Provide the [x, y] coordinate of the cell's center where the given text is located.  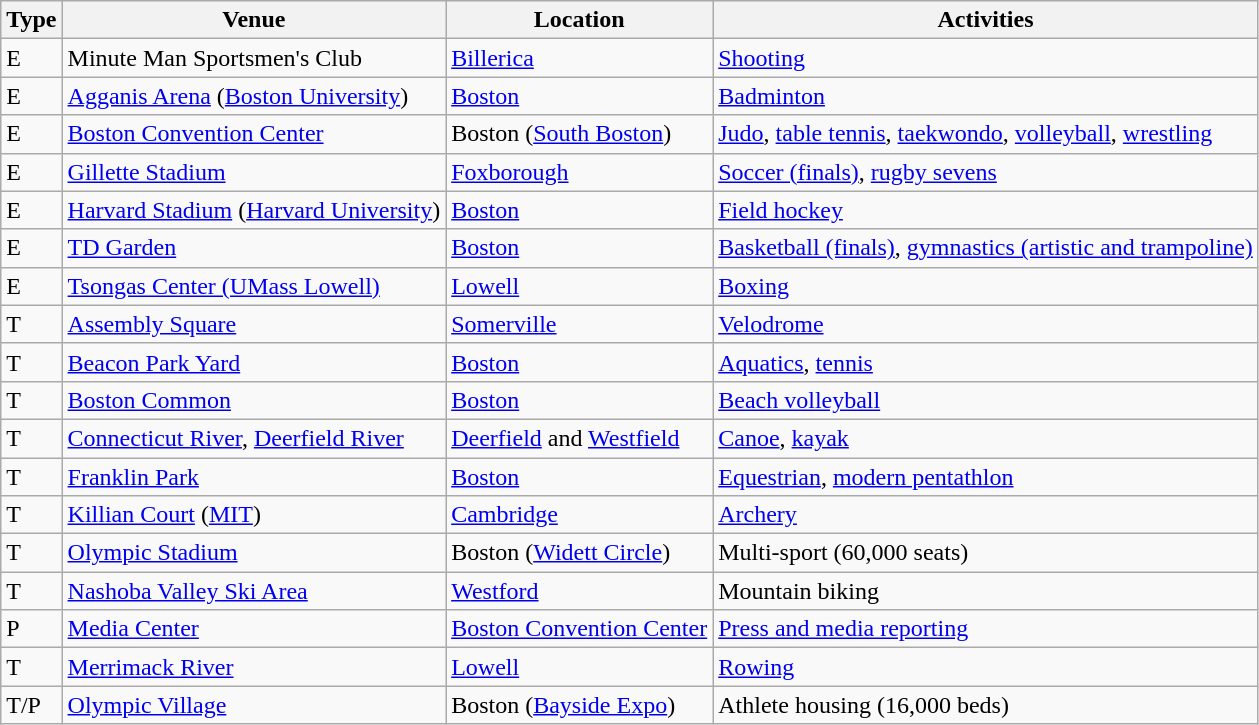
T/P [32, 705]
Press and media reporting [986, 629]
Olympic Village [254, 705]
Billerica [580, 58]
Boston (South Boston) [580, 134]
Agganis Arena (Boston University) [254, 96]
Killian Court (MIT) [254, 515]
Nashoba Valley Ski Area [254, 591]
Boston Common [254, 400]
Boston (Widett Circle) [580, 553]
Judo, table tennis, taekwondo, volleyball, wrestling [986, 134]
Venue [254, 20]
Archery [986, 515]
Beacon Park Yard [254, 362]
Aquatics, tennis [986, 362]
Harvard Stadium (Harvard University) [254, 210]
Multi-sport (60,000 seats) [986, 553]
Activities [986, 20]
Field hockey [986, 210]
Velodrome [986, 324]
Soccer (finals), rugby sevens [986, 172]
Gillette Stadium [254, 172]
Boxing [986, 286]
TD Garden [254, 248]
Rowing [986, 667]
Deerfield and Westfield [580, 438]
Foxborough [580, 172]
Location [580, 20]
Franklin Park [254, 477]
Minute Man Sportsmen's Club [254, 58]
Beach volleyball [986, 400]
Connecticut River, Deerfield River [254, 438]
Assembly Square [254, 324]
Cambridge [580, 515]
Tsongas Center (UMass Lowell) [254, 286]
Westford [580, 591]
Badminton [986, 96]
Shooting [986, 58]
Equestrian, modern pentathlon [986, 477]
Media Center [254, 629]
P [32, 629]
Canoe, kayak [986, 438]
Olympic Stadium [254, 553]
Somerville [580, 324]
Athlete housing (16,000 beds) [986, 705]
Mountain biking [986, 591]
Boston (Bayside Expo) [580, 705]
Basketball (finals), gymnastics (artistic and trampoline) [986, 248]
Type [32, 20]
Merrimack River [254, 667]
